Find where the given text appears and provide that cell's center as [X, Y] coordinate. 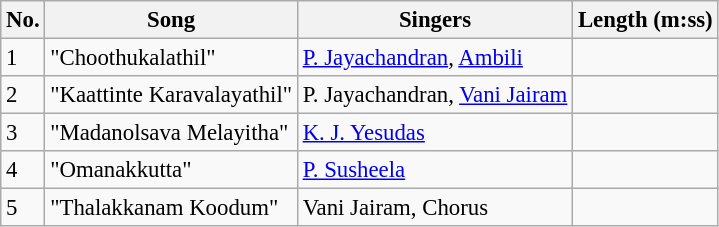
"Madanolsava Melayitha" [171, 133]
Song [171, 20]
P. Jayachandran, Ambili [434, 58]
Singers [434, 20]
2 [23, 95]
"Thalakkanam Koodum" [171, 208]
P. Susheela [434, 170]
K. J. Yesudas [434, 133]
"Choothukalathil" [171, 58]
P. Jayachandran, Vani Jairam [434, 95]
"Omanakkutta" [171, 170]
4 [23, 170]
3 [23, 133]
Vani Jairam, Chorus [434, 208]
Length (m:ss) [646, 20]
No. [23, 20]
"Kaattinte Karavalayathil" [171, 95]
1 [23, 58]
5 [23, 208]
